Capture the cell that displays the provided text and extract its [X, Y] central coordinate. 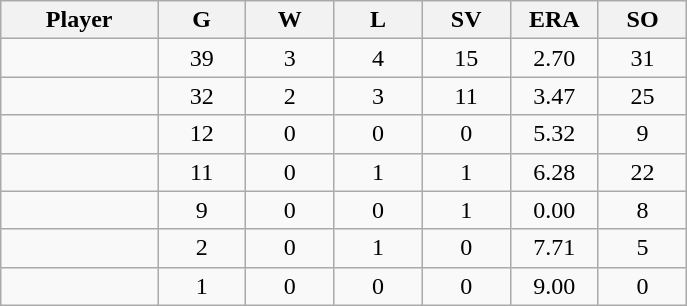
0.00 [554, 210]
4 [378, 58]
5.32 [554, 134]
5 [642, 248]
15 [466, 58]
25 [642, 96]
39 [202, 58]
12 [202, 134]
31 [642, 58]
W [290, 20]
ERA [554, 20]
SV [466, 20]
L [378, 20]
9.00 [554, 286]
SO [642, 20]
Player [80, 20]
22 [642, 172]
8 [642, 210]
7.71 [554, 248]
3.47 [554, 96]
32 [202, 96]
6.28 [554, 172]
2.70 [554, 58]
G [202, 20]
